Detect which cell encompasses the target text, then output its [x, y] center coordinate. 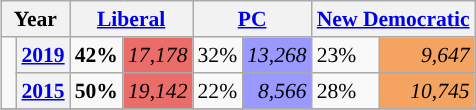
2019 [42, 55]
23% [346, 55]
17,178 [158, 55]
32% [217, 55]
2015 [42, 91]
Liberal [132, 19]
9,647 [428, 55]
10,745 [428, 91]
13,268 [276, 55]
New Democratic [394, 19]
42% [96, 55]
PC [252, 19]
19,142 [158, 91]
Year [36, 19]
50% [96, 91]
8,566 [276, 91]
22% [217, 91]
28% [346, 91]
